Identify which cell holds the provided text, then report its [X, Y] central coordinate. 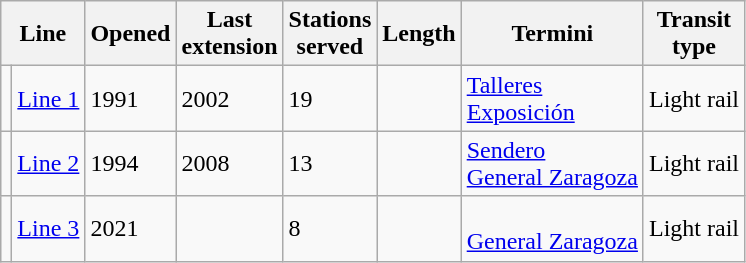
1994 [130, 164]
Lastextension [230, 34]
Termini [552, 34]
Line 2 [48, 164]
Stationsserved [330, 34]
General Zaragoza [552, 228]
Transittype [694, 34]
13 [330, 164]
2008 [230, 164]
Line 1 [48, 98]
Line 3 [48, 228]
SenderoGeneral Zaragoza [552, 164]
19 [330, 98]
Length [419, 34]
1991 [130, 98]
Line [43, 34]
2002 [230, 98]
Opened [130, 34]
TalleresExposición [552, 98]
2021 [130, 228]
8 [330, 228]
